Return [x, y] of the center of cell containing provided text 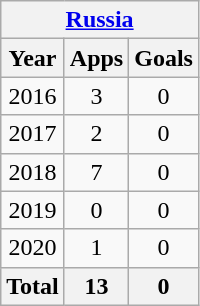
13 [96, 286]
Year [33, 58]
Apps [96, 58]
2018 [33, 172]
Russia [100, 20]
2016 [33, 96]
1 [96, 248]
7 [96, 172]
Goals [164, 58]
Total [33, 286]
3 [96, 96]
2020 [33, 248]
2 [96, 134]
2019 [33, 210]
2017 [33, 134]
